Return the (X, Y) coordinate for the center point of the cell that contains the specified text.  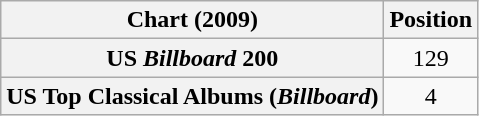
Position (431, 20)
US Top Classical Albums (Billboard) (192, 96)
4 (431, 96)
129 (431, 58)
US Billboard 200 (192, 58)
Chart (2009) (192, 20)
